Scan for the cell matching the given text and deliver its [X, Y] coordinate at center. 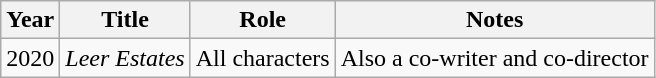
Role [262, 20]
Also a co-writer and co-director [494, 58]
Year [30, 20]
Leer Estates [125, 58]
2020 [30, 58]
All characters [262, 58]
Notes [494, 20]
Title [125, 20]
